Return the (x, y) coordinate for the center point of the cell that contains the specified text.  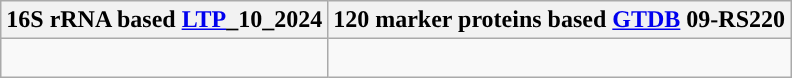
16S rRNA based LTP_10_2024 (164, 20)
120 marker proteins based GTDB 09-RS220 (560, 20)
